Pinpoint the cell where the given text exists, returning its [X, Y] midpoint coordinate. 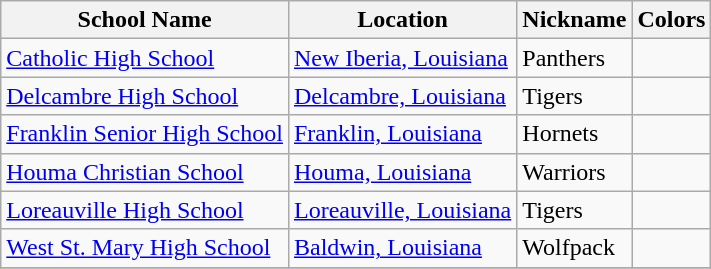
Franklin, Louisiana [402, 134]
Location [402, 20]
Loreauville High School [145, 210]
Houma, Louisiana [402, 172]
Catholic High School [145, 58]
New Iberia, Louisiana [402, 58]
Hornets [574, 134]
Warriors [574, 172]
Nickname [574, 20]
Colors [672, 20]
School Name [145, 20]
Wolfpack [574, 248]
Panthers [574, 58]
Baldwin, Louisiana [402, 248]
Delcambre High School [145, 96]
West St. Mary High School [145, 248]
Delcambre, Louisiana [402, 96]
Loreauville, Louisiana [402, 210]
Houma Christian School [145, 172]
Franklin Senior High School [145, 134]
